Provide the [X, Y] coordinate of the cell's center where the given text is located.  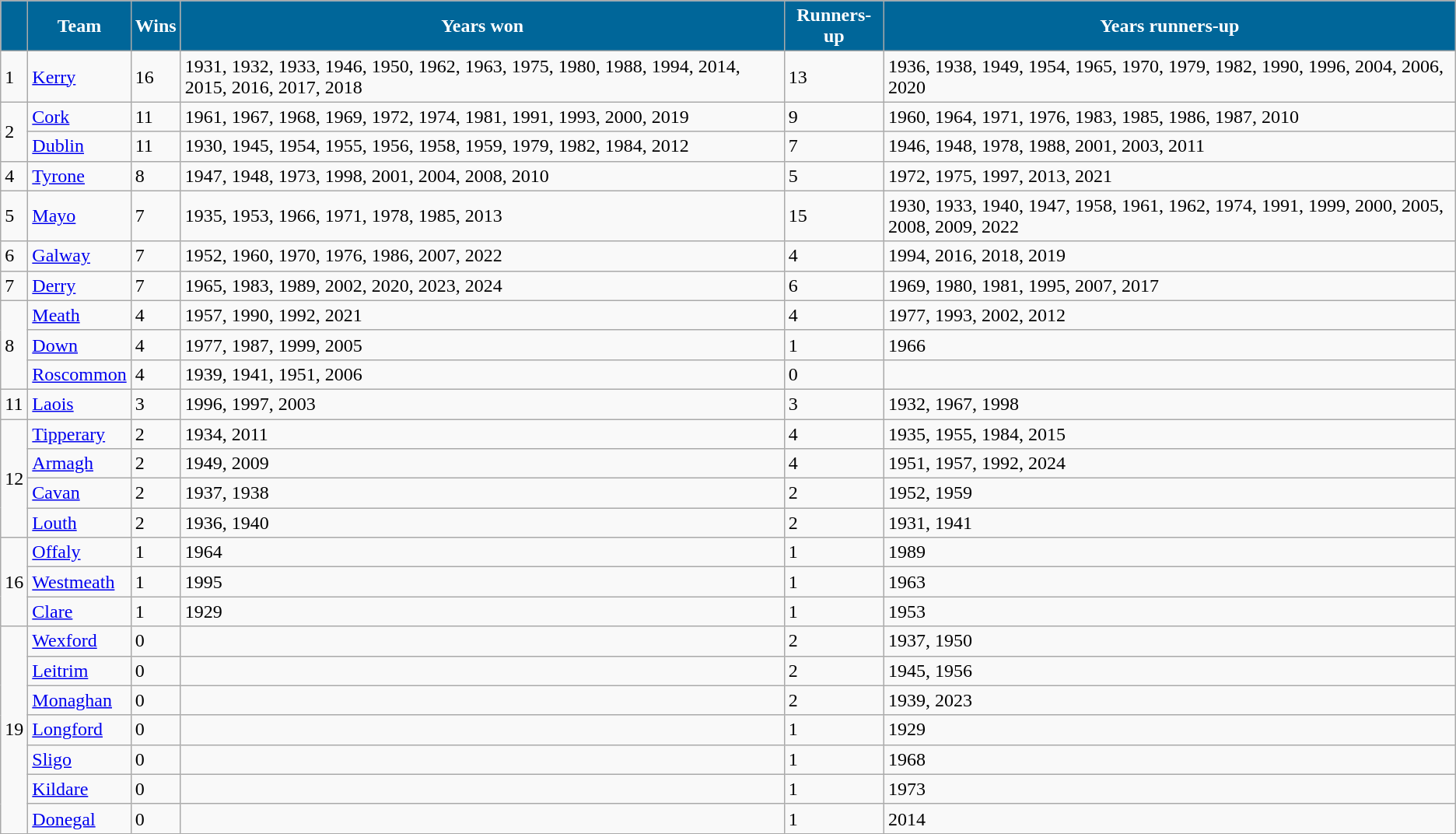
Mayo [79, 216]
1968 [1170, 759]
1935, 1953, 1966, 1971, 1978, 1985, 2013 [482, 216]
Meath [79, 315]
Wexford [79, 641]
1936, 1940 [482, 523]
Runners-up [834, 26]
Tipperary [79, 433]
1963 [1170, 582]
Kerry [79, 76]
12 [14, 478]
1951, 1957, 1992, 2024 [1170, 464]
1939, 1941, 1951, 2006 [482, 374]
1972, 1975, 1997, 2013, 2021 [1170, 176]
1930, 1933, 1940, 1947, 1958, 1961, 1962, 1974, 1991, 1999, 2000, 2005, 2008, 2009, 2022 [1170, 216]
1977, 1987, 1999, 2005 [482, 345]
1952, 1960, 1970, 1976, 1986, 2007, 2022 [482, 256]
1937, 1950 [1170, 641]
Leitrim [79, 671]
1931, 1941 [1170, 523]
Wins [156, 26]
13 [834, 76]
Monaghan [79, 700]
Sligo [79, 759]
Team [79, 26]
1930, 1945, 1954, 1955, 1956, 1958, 1959, 1979, 1982, 1984, 2012 [482, 146]
Donegal [79, 818]
2014 [1170, 818]
Cavan [79, 493]
1966 [1170, 345]
1994, 2016, 2018, 2019 [1170, 256]
Cork [79, 117]
Years won [482, 26]
Westmeath [79, 582]
Louth [79, 523]
Derry [79, 286]
1946, 1948, 1978, 1988, 2001, 2003, 2011 [1170, 146]
1960, 1964, 1971, 1976, 1983, 1985, 1986, 1987, 2010 [1170, 117]
1953 [1170, 611]
Dublin [79, 146]
1945, 1956 [1170, 671]
15 [834, 216]
1957, 1990, 1992, 2021 [482, 315]
1964 [482, 552]
Kildare [79, 789]
1952, 1959 [1170, 493]
1931, 1932, 1933, 1946, 1950, 1962, 1963, 1975, 1980, 1988, 1994, 2014, 2015, 2016, 2017, 2018 [482, 76]
1977, 1993, 2002, 2012 [1170, 315]
1961, 1967, 1968, 1969, 1972, 1974, 1981, 1991, 1993, 2000, 2019 [482, 117]
1932, 1967, 1998 [1170, 404]
1969, 1980, 1981, 1995, 2007, 2017 [1170, 286]
1995 [482, 582]
1939, 2023 [1170, 700]
Longford [79, 730]
9 [834, 117]
Down [79, 345]
Offaly [79, 552]
Laois [79, 404]
1947, 1948, 1973, 1998, 2001, 2004, 2008, 2010 [482, 176]
1937, 1938 [482, 493]
Years runners-up [1170, 26]
1936, 1938, 1949, 1954, 1965, 1970, 1979, 1982, 1990, 1996, 2004, 2006, 2020 [1170, 76]
Tyrone [79, 176]
19 [14, 730]
1935, 1955, 1984, 2015 [1170, 433]
Clare [79, 611]
1934, 2011 [482, 433]
1965, 1983, 1989, 2002, 2020, 2023, 2024 [482, 286]
1949, 2009 [482, 464]
1989 [1170, 552]
Galway [79, 256]
Armagh [79, 464]
Roscommon [79, 374]
1973 [1170, 789]
1996, 1997, 2003 [482, 404]
